Find where the given text appears and provide that cell's center as [X, Y] coordinate. 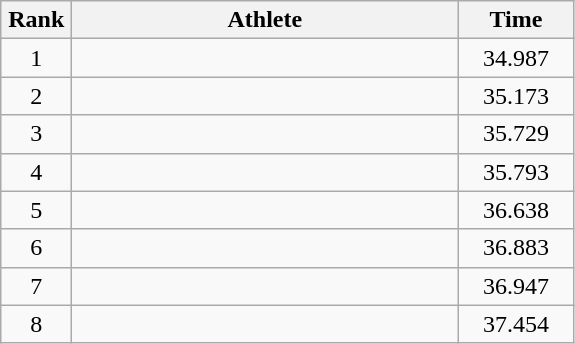
34.987 [516, 58]
37.454 [516, 324]
35.793 [516, 172]
Rank [36, 20]
3 [36, 134]
36.883 [516, 248]
7 [36, 286]
35.173 [516, 96]
5 [36, 210]
4 [36, 172]
6 [36, 248]
36.638 [516, 210]
2 [36, 96]
36.947 [516, 286]
Time [516, 20]
35.729 [516, 134]
Athlete [265, 20]
8 [36, 324]
1 [36, 58]
